Detect which cell encompasses the target text, then output its (X, Y) center coordinate. 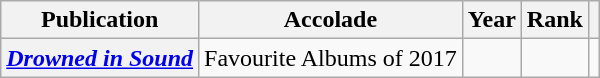
Year (492, 20)
Favourite Albums of 2017 (331, 58)
Accolade (331, 20)
Rank (554, 20)
Drowned in Sound (100, 58)
Publication (100, 20)
